Provide the [X, Y] coordinate of the cell's center where the given text is located.  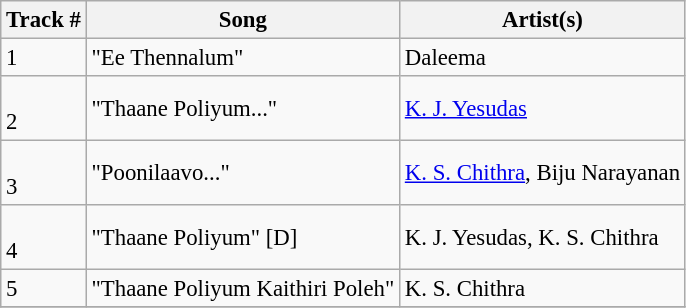
1 [44, 58]
3 [44, 174]
K. S. Chithra, Biju Narayanan [543, 174]
K. S. Chithra [543, 289]
Daleema [543, 58]
Track # [44, 20]
4 [44, 238]
K. J. Yesudas, K. S. Chithra [543, 238]
"Thaane Poliyum" [D] [242, 238]
K. J. Yesudas [543, 108]
2 [44, 108]
Artist(s) [543, 20]
"Ee Thennalum" [242, 58]
Song [242, 20]
"Thaane Poliyum Kaithiri Poleh" [242, 289]
"Thaane Poliyum..." [242, 108]
5 [44, 289]
"Poonilaavo..." [242, 174]
